For the text-containing cell, return its midpoint in (x, y) coordinate format. 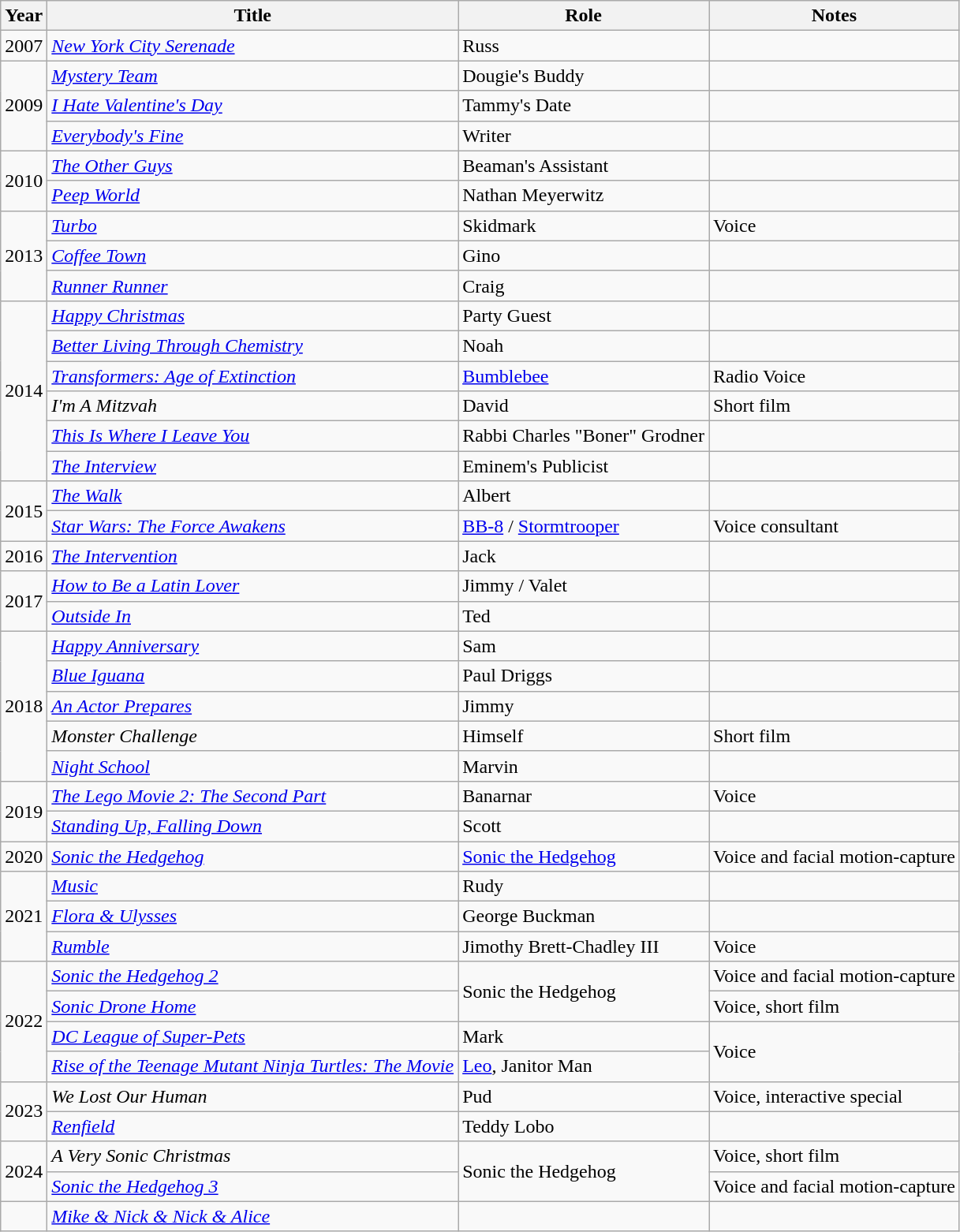
Albert (584, 496)
I'm A Mitzvah (252, 406)
2009 (24, 106)
Gino (584, 256)
The Walk (252, 496)
Radio Voice (835, 376)
2014 (24, 390)
2021 (24, 917)
Leo, Janitor Man (584, 1066)
Rabbi Charles "Boner" Grodner (584, 436)
2023 (24, 1111)
2017 (24, 601)
Dougie's Buddy (584, 76)
Russ (584, 46)
Voice consultant (835, 526)
We Lost Our Human (252, 1096)
Scott (584, 826)
This Is Where I Leave You (252, 436)
Night School (252, 766)
An Actor Prepares (252, 706)
The Lego Movie 2: The Second Part (252, 796)
Noah (584, 345)
Rise of the Teenage Mutant Ninja Turtles: The Movie (252, 1066)
Paul Driggs (584, 676)
Flora & Ulysses (252, 917)
David (584, 406)
2019 (24, 811)
Jack (584, 556)
2007 (24, 46)
Happy Christmas (252, 315)
Bumblebee (584, 376)
Nathan Meyerwitz (584, 196)
Ted (584, 616)
Jimmy / Valet (584, 586)
Party Guest (584, 315)
Voice, interactive special (835, 1096)
Star Wars: The Force Awakens (252, 526)
I Hate Valentine's Day (252, 106)
Sonic the Hedgehog 2 (252, 976)
Rumble (252, 946)
Role (584, 16)
2020 (24, 856)
Mystery Team (252, 76)
Standing Up, Falling Down (252, 826)
Peep World (252, 196)
Tammy's Date (584, 106)
Happy Anniversary (252, 646)
BB-8 / Stormtrooper (584, 526)
2010 (24, 181)
Renfield (252, 1126)
Skidmark (584, 226)
Better Living Through Chemistry (252, 345)
New York City Serenade (252, 46)
2016 (24, 556)
Turbo (252, 226)
Teddy Lobo (584, 1126)
Jimmy (584, 706)
Beaman's Assistant (584, 166)
Music (252, 887)
Pud (584, 1096)
Himself (584, 736)
2015 (24, 511)
Eminem's Publicist (584, 466)
Rudy (584, 887)
The Intervention (252, 556)
The Other Guys (252, 166)
Craig (584, 286)
Notes (835, 16)
Sonic Drone Home (252, 1006)
Jimothy Brett-Chadley III (584, 946)
2018 (24, 706)
Transformers: Age of Extinction (252, 376)
Mark (584, 1036)
2013 (24, 256)
Mike & Nick & Nick & Alice (252, 1216)
Sam (584, 646)
Outside In (252, 616)
The Interview (252, 466)
Sonic the Hedgehog 3 (252, 1186)
2024 (24, 1171)
Year (24, 16)
Everybody's Fine (252, 136)
Writer (584, 136)
Coffee Town (252, 256)
Title (252, 16)
A Very Sonic Christmas (252, 1156)
Runner Runner (252, 286)
Marvin (584, 766)
Banarnar (584, 796)
How to Be a Latin Lover (252, 586)
2022 (24, 1021)
Monster Challenge (252, 736)
George Buckman (584, 917)
DC League of Super-Pets (252, 1036)
Blue Iguana (252, 676)
